For the text-containing cell, return its midpoint in [x, y] coordinate format. 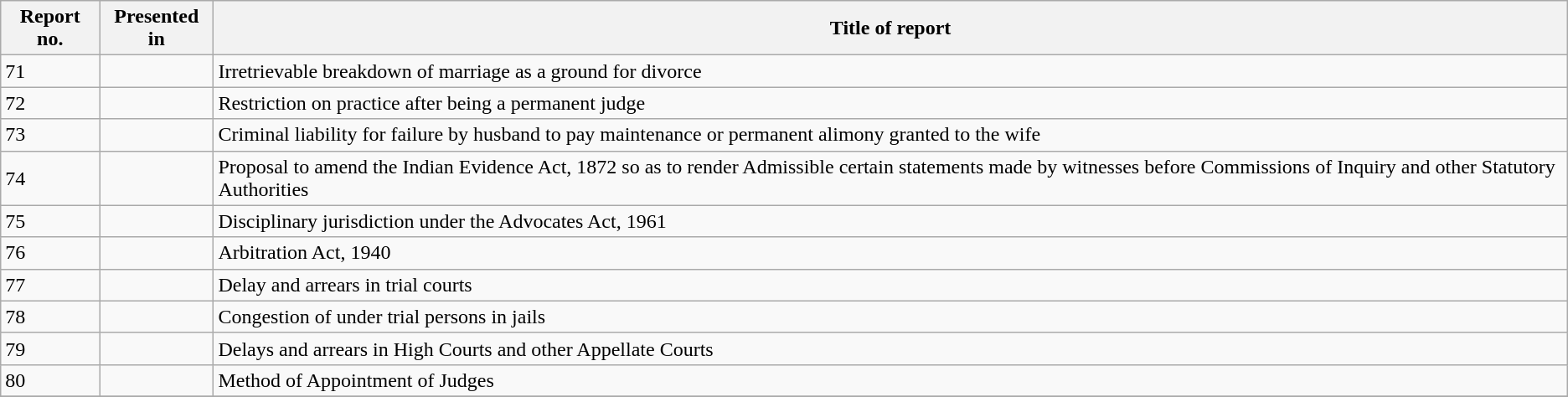
Restriction on practice after being a permanent judge [890, 103]
Congestion of under trial persons in jails [890, 317]
Presented in [157, 28]
Report no. [50, 28]
Arbitration Act, 1940 [890, 253]
80 [50, 380]
79 [50, 348]
Disciplinary jurisdiction under the Advocates Act, 1961 [890, 221]
76 [50, 253]
72 [50, 103]
74 [50, 178]
71 [50, 71]
78 [50, 317]
Title of report [890, 28]
Criminal liability for failure by husband to pay maintenance or permanent alimony granted to the wife [890, 135]
73 [50, 135]
Delays and arrears in High Courts and other Appellate Courts [890, 348]
75 [50, 221]
Method of Appointment of Judges [890, 380]
Delay and arrears in trial courts [890, 285]
77 [50, 285]
Irretrievable breakdown of marriage as a ground for divorce [890, 71]
